Capture the cell that displays the provided text and extract its [X, Y] central coordinate. 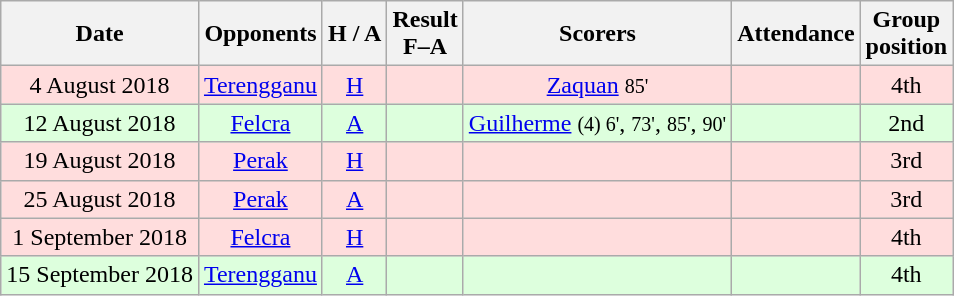
Opponents [260, 34]
1 September 2018 [100, 237]
15 September 2018 [100, 275]
Guilherme (4) 6', 73', 85', 90' [597, 123]
Groupposition [906, 34]
25 August 2018 [100, 199]
Zaquan 85' [597, 85]
H / A [354, 34]
Date [100, 34]
4 August 2018 [100, 85]
Attendance [796, 34]
2nd [906, 123]
19 August 2018 [100, 161]
Scorers [597, 34]
12 August 2018 [100, 123]
ResultF–A [425, 34]
